From the cell containing the given text, extract its center point as (X, Y) coordinate. 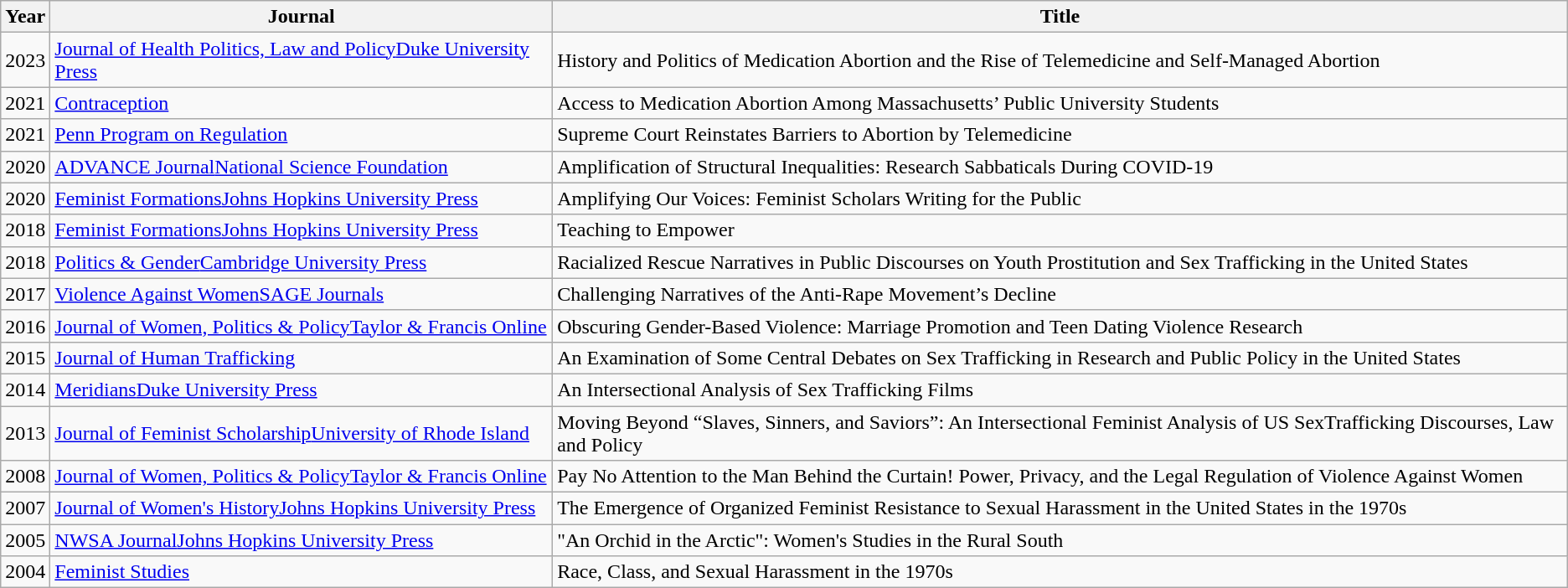
Contraception (302, 103)
Feminist Studies (302, 572)
Amplifying Our Voices: Feminist Scholars Writing for the Public (1060, 199)
2016 (25, 326)
Journal of Women's HistoryJohns Hopkins University Press (302, 508)
2013 (25, 432)
Journal of Feminist ScholarshipUniversity of Rhode Island (302, 432)
Access to Medication Abortion Among Massachusetts’ Public University Students (1060, 103)
Penn Program on Regulation (302, 135)
Violence Against WomenSAGE Journals (302, 294)
Year (25, 17)
Supreme Court Reinstates Barriers to Abortion by Telemedicine (1060, 135)
An Examination of Some Central Debates on Sex Trafficking in Research and Public Policy in the United States (1060, 358)
2014 (25, 389)
ADVANCE JournalNational Science Foundation (302, 167)
NWSA JournalJohns Hopkins University Press (302, 540)
2005 (25, 540)
Racialized Rescue Narratives in Public Discourses on Youth Prostitution and Sex Trafficking in the United States (1060, 262)
"An Orchid in the Arctic": Women's Studies in the Rural South (1060, 540)
Title (1060, 17)
Teaching to Empower (1060, 230)
Challenging Narratives of the Anti-Rape Movement’s Decline (1060, 294)
The Emergence of Organized Feminist Resistance to Sexual Harassment in the United States in the 1970s (1060, 508)
Politics & GenderCambridge University Press (302, 262)
2017 (25, 294)
2007 (25, 508)
Obscuring Gender-Based Violence: Marriage Promotion and Teen Dating Violence Research (1060, 326)
2015 (25, 358)
2023 (25, 60)
2008 (25, 477)
Race, Class, and Sexual Harassment in the 1970s (1060, 572)
Amplification of Structural Inequalities: Research Sabbaticals During COVID-19 (1060, 167)
An Intersectional Analysis of Sex Trafficking Films (1060, 389)
History and Politics of Medication Abortion and the Rise of Telemedicine and Self-Managed Abortion (1060, 60)
Journal of Human Trafficking (302, 358)
Journal (302, 17)
Pay No Attention to the Man Behind the Curtain! Power, Privacy, and the Legal Regulation of Violence Against Women (1060, 477)
2004 (25, 572)
Moving Beyond “Slaves, Sinners, and Saviors”: An Intersectional Feminist Analysis of US SexTrafficking Discourses, Law and Policy (1060, 432)
MeridiansDuke University Press (302, 389)
Journal of Health Politics, Law and PolicyDuke University Press (302, 60)
